Extract the [x, y] coordinate from the center of the cell holding the provided text.  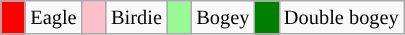
Double bogey [342, 17]
Bogey [222, 17]
Birdie [136, 17]
Eagle [53, 17]
